Extract the (X, Y) coordinate from the center of the cell holding the provided text.  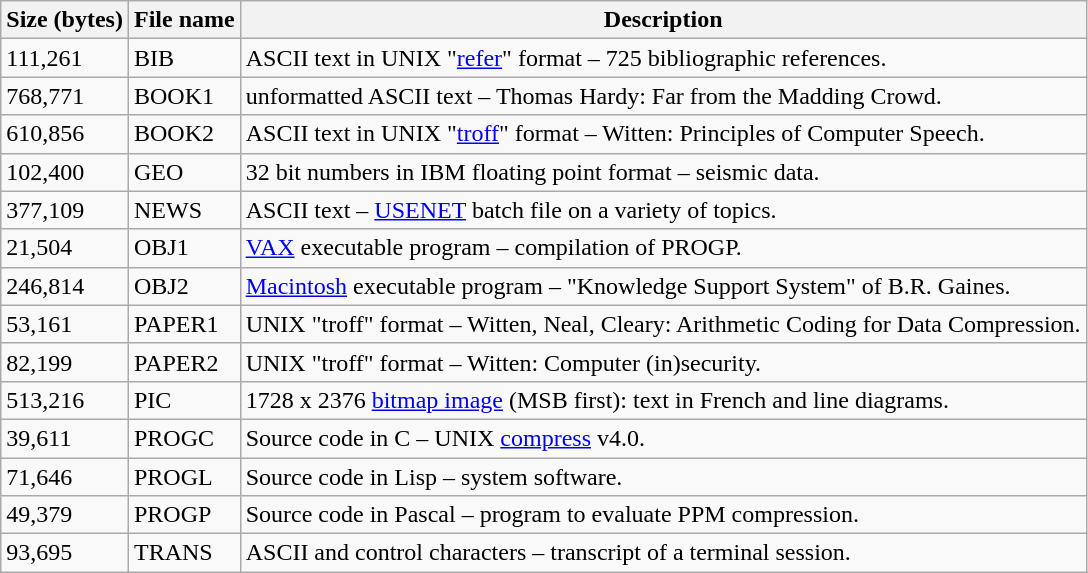
Description (663, 20)
TRANS (184, 553)
Source code in Lisp – system software. (663, 477)
NEWS (184, 210)
39,611 (65, 438)
ASCII and control characters – transcript of a terminal session. (663, 553)
Macintosh executable program – "Knowledge Support System" of B.R. Gaines. (663, 286)
513,216 (65, 400)
UNIX "troff" format – Witten: Computer (in)security. (663, 362)
BIB (184, 58)
VAX executable program – compilation of PROGP. (663, 248)
BOOK2 (184, 134)
BOOK1 (184, 96)
102,400 (65, 172)
1728 x 2376 bitmap image (MSB first): text in French and line diagrams. (663, 400)
93,695 (65, 553)
Source code in Pascal – program to evaluate PPM compression. (663, 515)
PROGP (184, 515)
Size (bytes) (65, 20)
PROGC (184, 438)
768,771 (65, 96)
OBJ2 (184, 286)
53,161 (65, 324)
UNIX "troff" format – Witten, Neal, Cleary: Arithmetic Coding for Data Compression. (663, 324)
111,261 (65, 58)
PAPER1 (184, 324)
71,646 (65, 477)
File name (184, 20)
PAPER2 (184, 362)
82,199 (65, 362)
610,856 (65, 134)
unformatted ASCII text – Thomas Hardy: Far from the Madding Crowd. (663, 96)
ASCII text in UNIX "refer" format – 725 bibliographic references. (663, 58)
ASCII text in UNIX "troff" format – Witten: Principles of Computer Speech. (663, 134)
ASCII text – USENET batch file on a variety of topics. (663, 210)
Source code in C – UNIX compress v4.0. (663, 438)
21,504 (65, 248)
GEO (184, 172)
49,379 (65, 515)
377,109 (65, 210)
OBJ1 (184, 248)
PIC (184, 400)
246,814 (65, 286)
PROGL (184, 477)
32 bit numbers in IBM floating point format – seismic data. (663, 172)
